Pinpoint the cell where the given text exists, returning its [x, y] midpoint coordinate. 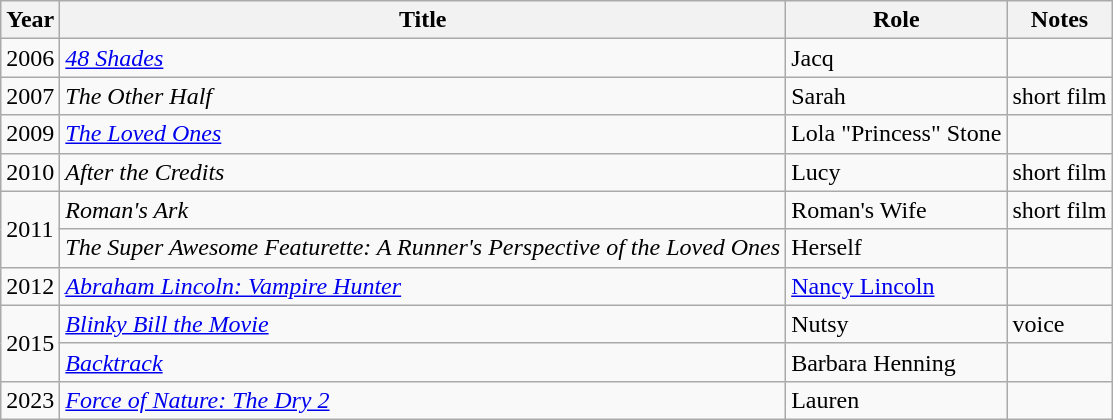
2023 [30, 400]
2011 [30, 229]
Sarah [896, 96]
Roman's Wife [896, 210]
Year [30, 20]
After the Credits [423, 172]
2010 [30, 172]
Nutsy [896, 324]
Role [896, 20]
Lola "Princess" Stone [896, 134]
Abraham Lincoln: Vampire Hunter [423, 286]
48 Shades [423, 58]
Backtrack [423, 362]
The Super Awesome Featurette: A Runner's Perspective of the Loved Ones [423, 248]
voice [1060, 324]
Title [423, 20]
Nancy Lincoln [896, 286]
Lauren [896, 400]
Blinky Bill the Movie [423, 324]
Herself [896, 248]
The Other Half [423, 96]
Notes [1060, 20]
Lucy [896, 172]
Barbara Henning [896, 362]
The Loved Ones [423, 134]
2015 [30, 343]
Roman's Ark [423, 210]
Jacq [896, 58]
2007 [30, 96]
Force of Nature: The Dry 2 [423, 400]
2012 [30, 286]
2009 [30, 134]
2006 [30, 58]
